Find where the given text appears and provide that cell's center as (x, y) coordinate. 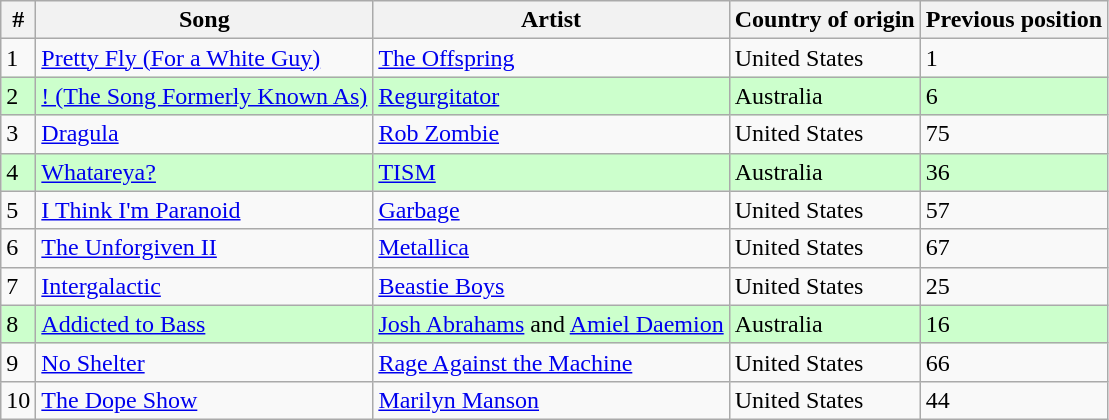
No Shelter (204, 362)
8 (18, 324)
7 (18, 286)
3 (18, 134)
Artist (551, 20)
Intergalactic (204, 286)
Beastie Boys (551, 286)
57 (1014, 210)
Regurgitator (551, 96)
Addicted to Bass (204, 324)
Pretty Fly (For a White Guy) (204, 58)
5 (18, 210)
! (The Song Formerly Known As) (204, 96)
67 (1014, 248)
Country of origin (824, 20)
Rob Zombie (551, 134)
36 (1014, 172)
Metallica (551, 248)
# (18, 20)
4 (18, 172)
The Unforgiven II (204, 248)
Marilyn Manson (551, 400)
Whatareya? (204, 172)
25 (1014, 286)
2 (18, 96)
16 (1014, 324)
44 (1014, 400)
TISM (551, 172)
9 (18, 362)
The Dope Show (204, 400)
66 (1014, 362)
Previous position (1014, 20)
Josh Abrahams and Amiel Daemion (551, 324)
75 (1014, 134)
Dragula (204, 134)
I Think I'm Paranoid (204, 210)
Song (204, 20)
The Offspring (551, 58)
Garbage (551, 210)
Rage Against the Machine (551, 362)
10 (18, 400)
